Provide the (X, Y) coordinate of the cell's center where the given text is located.  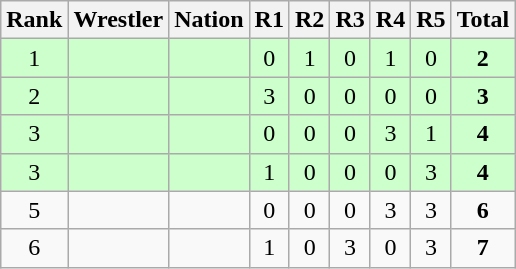
R2 (309, 20)
R4 (390, 20)
R5 (431, 20)
7 (483, 248)
R3 (350, 20)
5 (34, 210)
Total (483, 20)
Nation (209, 20)
Wrestler (118, 20)
R1 (269, 20)
Rank (34, 20)
